Extract the [X, Y] coordinate from the center of the cell holding the provided text.  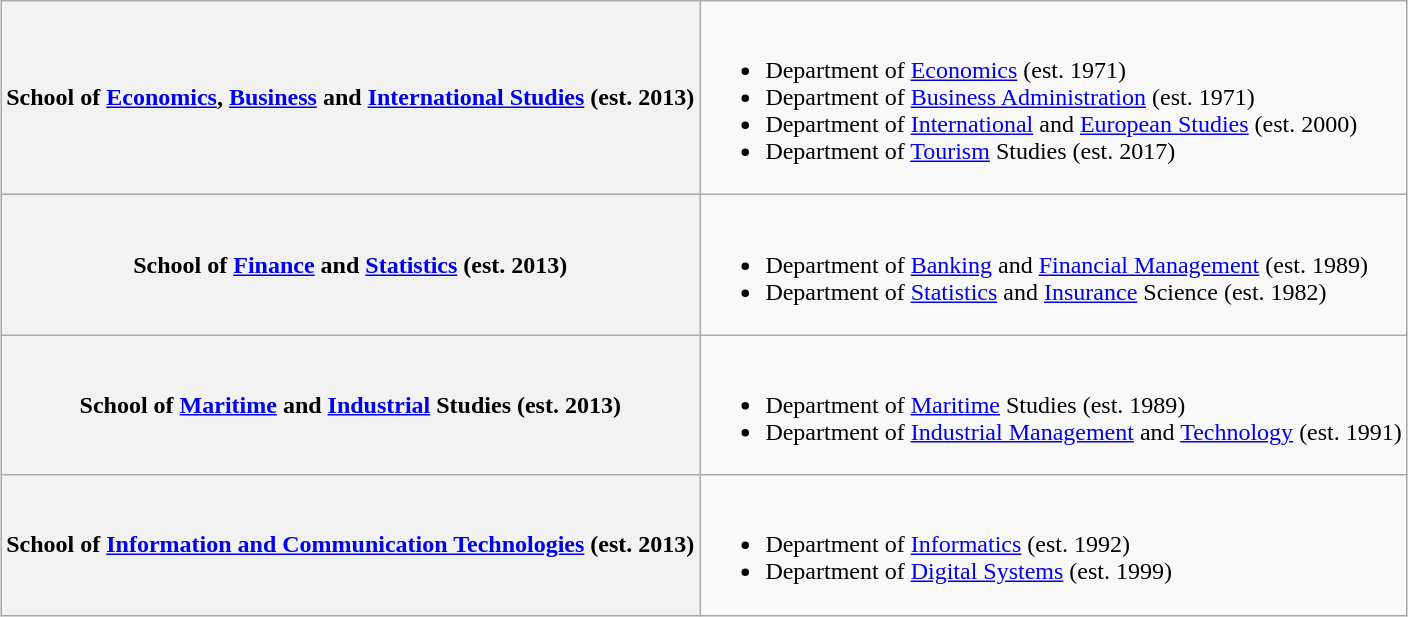
School of Maritime and Industrial Studies (est. 2013) [350, 405]
School of Information and Communication Technologies (est. 2013) [350, 545]
Department of Maritime Studies (est. 1989)Department of Industrial Management and Technology (est. 1991) [1054, 405]
Department of Banking and Financial Management (est. 1989)Department of Statistics and Insurance Science (est. 1982) [1054, 265]
School of Economics, Business and International Studies (est. 2013) [350, 98]
School of Finance and Statistics (est. 2013) [350, 265]
Department of Informatics (est. 1992)Department of Digital Systems (est. 1999) [1054, 545]
